Capture the cell that displays the provided text and extract its (X, Y) central coordinate. 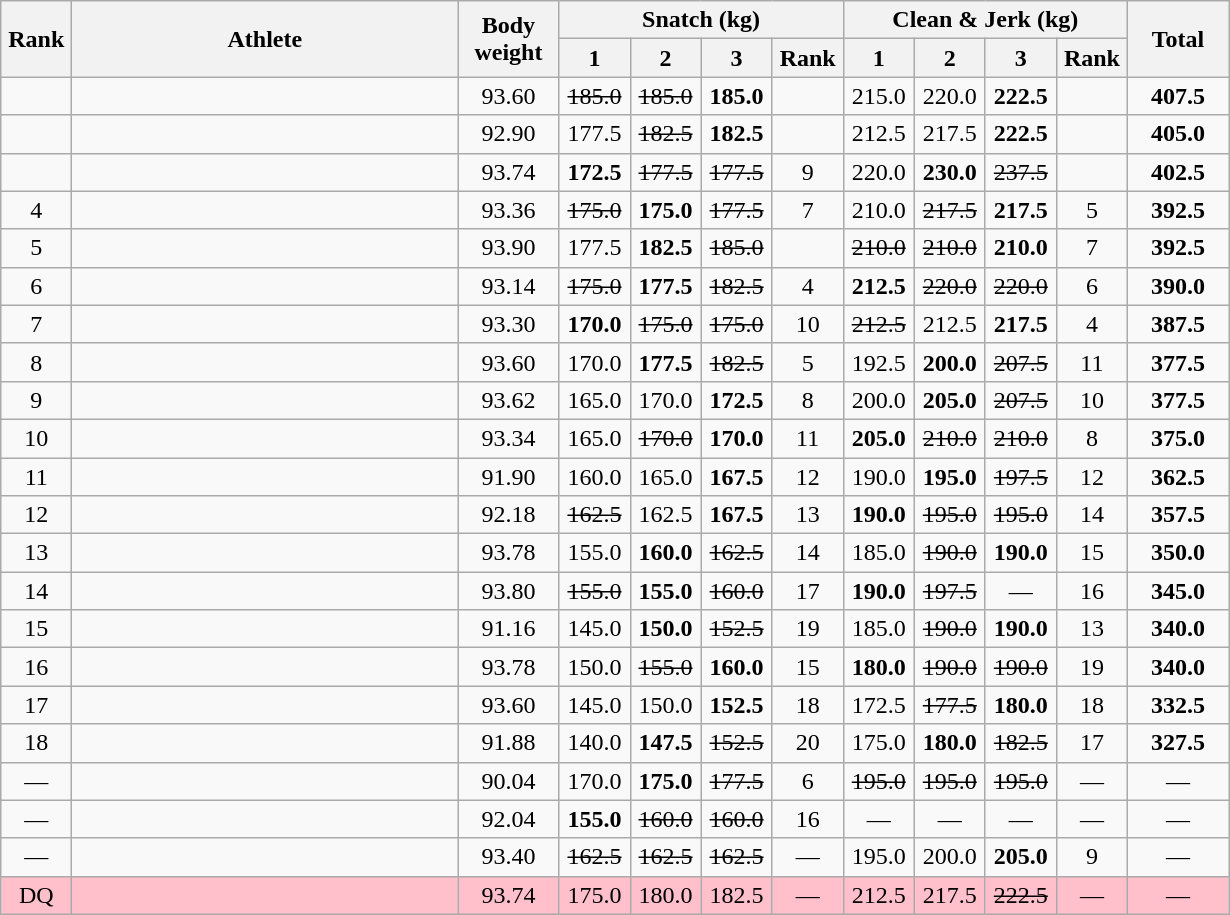
390.0 (1178, 286)
230.0 (950, 172)
402.5 (1178, 172)
93.34 (508, 438)
Athlete (265, 39)
387.5 (1178, 324)
91.90 (508, 477)
93.30 (508, 324)
Body weight (508, 39)
Snatch (kg) (701, 20)
DQ (36, 895)
332.5 (1178, 705)
407.5 (1178, 96)
350.0 (1178, 553)
93.14 (508, 286)
Total (1178, 39)
192.5 (878, 362)
93.36 (508, 210)
20 (808, 743)
327.5 (1178, 743)
93.40 (508, 857)
405.0 (1178, 134)
93.62 (508, 400)
90.04 (508, 781)
345.0 (1178, 591)
215.0 (878, 96)
147.5 (666, 743)
375.0 (1178, 438)
140.0 (594, 743)
92.90 (508, 134)
Clean & Jerk (kg) (985, 20)
92.04 (508, 819)
91.16 (508, 629)
92.18 (508, 515)
91.88 (508, 743)
93.90 (508, 248)
357.5 (1178, 515)
93.80 (508, 591)
237.5 (1020, 172)
362.5 (1178, 477)
